Locate the cell with the specified text and output its [X, Y] center coordinate. 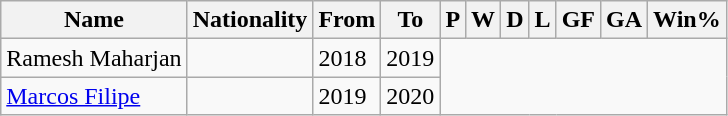
2018 [347, 58]
P [453, 20]
To [410, 20]
Nationality [250, 20]
GF [578, 20]
Name [94, 20]
D [515, 20]
Ramesh Maharjan [94, 58]
GA [624, 20]
Win% [688, 20]
L [542, 20]
Marcos Filipe [94, 96]
W [484, 20]
2020 [410, 96]
From [347, 20]
